Pinpoint the cell where the given text exists, returning its [X, Y] midpoint coordinate. 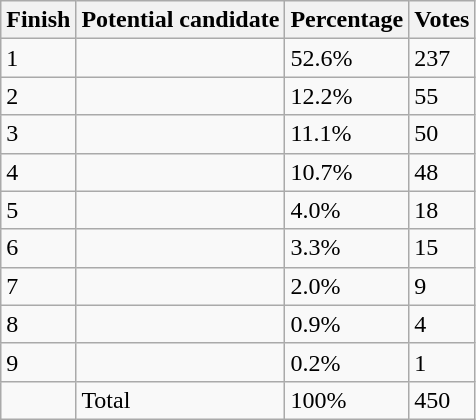
10.7% [347, 172]
52.6% [347, 58]
450 [442, 400]
7 [38, 286]
5 [38, 210]
Finish [38, 20]
Total [180, 400]
6 [38, 248]
3 [38, 134]
18 [442, 210]
100% [347, 400]
0.2% [347, 362]
12.2% [347, 96]
8 [38, 324]
Votes [442, 20]
Percentage [347, 20]
15 [442, 248]
4.0% [347, 210]
3.3% [347, 248]
237 [442, 58]
0.9% [347, 324]
Potential candidate [180, 20]
48 [442, 172]
50 [442, 134]
11.1% [347, 134]
55 [442, 96]
2 [38, 96]
2.0% [347, 286]
